Output the [x, y] coordinate of the center of the cell containing the given text.  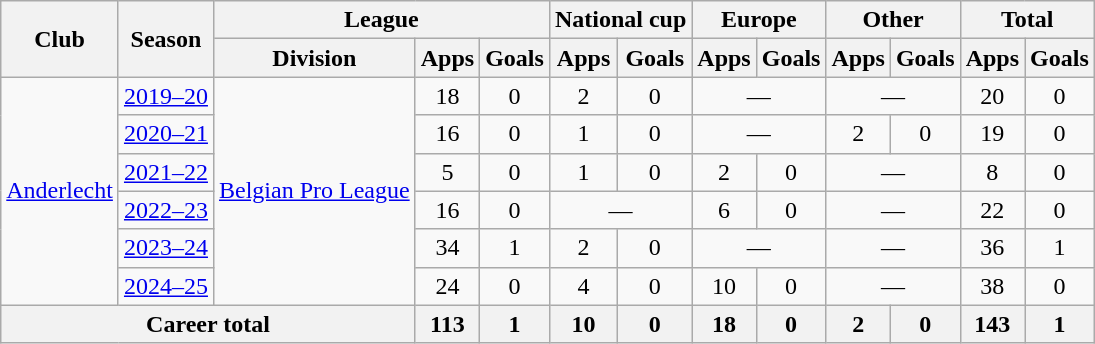
5 [447, 172]
Anderlecht [60, 191]
4 [583, 286]
113 [447, 324]
Club [60, 39]
2021–22 [166, 172]
8 [992, 172]
2019–20 [166, 96]
2023–24 [166, 248]
Division [314, 58]
6 [724, 210]
Other [893, 20]
National cup [620, 20]
Total [1027, 20]
22 [992, 210]
2022–23 [166, 210]
38 [992, 286]
20 [992, 96]
143 [992, 324]
24 [447, 286]
Season [166, 39]
League [381, 20]
34 [447, 248]
2020–21 [166, 134]
36 [992, 248]
2024–25 [166, 286]
19 [992, 134]
Belgian Pro League [314, 191]
Career total [208, 324]
Europe [759, 20]
